Return the [X, Y] coordinate for the center point of the cell that contains the specified text.  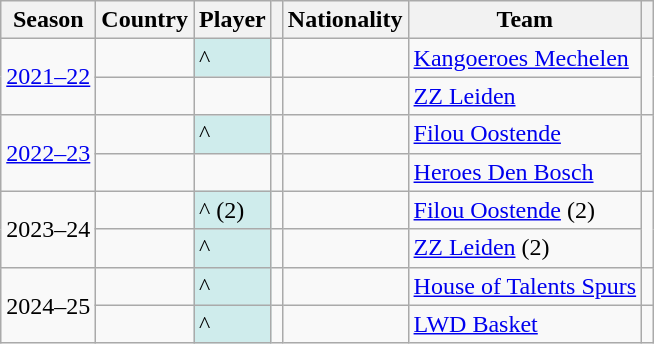
Filou Oostende (2) [525, 210]
LWD Basket [525, 324]
Nationality [345, 20]
Heroes Den Bosch [525, 172]
ZZ Leiden [525, 96]
House of Talents Spurs [525, 286]
Country [145, 20]
Team [525, 20]
Season [48, 20]
Filou Oostende [525, 134]
2021–22 [48, 77]
2023–24 [48, 229]
2022–23 [48, 153]
Kangoeroes Mechelen [525, 58]
ZZ Leiden (2) [525, 248]
^ (2) [233, 210]
2024–25 [48, 305]
Player [233, 20]
